Provide the (X, Y) coordinate of the cell's center where the given text is located.  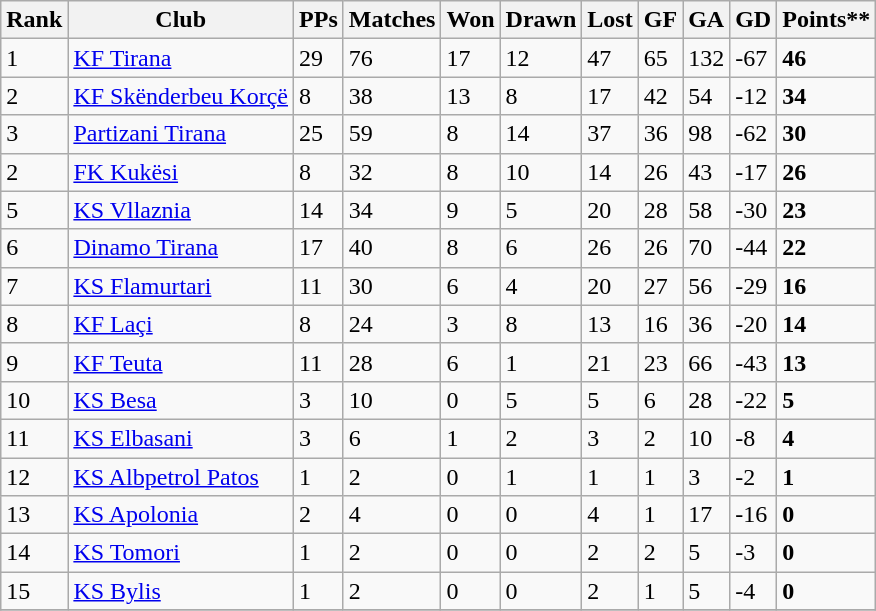
KS Besa (181, 400)
Won (470, 20)
GD (754, 20)
KF Teuta (181, 362)
-16 (754, 515)
24 (392, 324)
Drawn (541, 20)
56 (706, 286)
-17 (754, 172)
-20 (754, 324)
KS Bylis (181, 591)
42 (660, 96)
GA (706, 20)
GF (660, 20)
-22 (754, 400)
-30 (754, 210)
Matches (392, 20)
27 (660, 286)
FK Kukësi (181, 172)
Points** (826, 20)
KF Skënderbeu Korçë (181, 96)
98 (706, 134)
76 (392, 58)
54 (706, 96)
22 (826, 248)
-8 (754, 438)
Lost (610, 20)
-67 (754, 58)
KF Tirana (181, 58)
70 (706, 248)
7 (34, 286)
59 (392, 134)
KS Apolonia (181, 515)
132 (706, 58)
KS Vllaznia (181, 210)
65 (660, 58)
37 (610, 134)
47 (610, 58)
46 (826, 58)
-4 (754, 591)
58 (706, 210)
-62 (754, 134)
KF Laçi (181, 324)
KS Elbasani (181, 438)
43 (706, 172)
-3 (754, 553)
25 (319, 134)
38 (392, 96)
KS Tomori (181, 553)
-44 (754, 248)
Partizani Tirana (181, 134)
40 (392, 248)
Rank (34, 20)
29 (319, 58)
-43 (754, 362)
66 (706, 362)
-2 (754, 477)
32 (392, 172)
15 (34, 591)
-12 (754, 96)
KS Albpetrol Patos (181, 477)
-29 (754, 286)
Club (181, 20)
Dinamo Tirana (181, 248)
KS Flamurtari (181, 286)
21 (610, 362)
PPs (319, 20)
